Scan for the cell matching the given text and deliver its [x, y] coordinate at center. 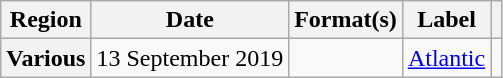
13 September 2019 [190, 58]
Date [190, 20]
Label [446, 20]
Atlantic [446, 58]
Format(s) [346, 20]
Region [46, 20]
Various [46, 58]
